Pinpoint the cell where the given text exists, returning its (x, y) midpoint coordinate. 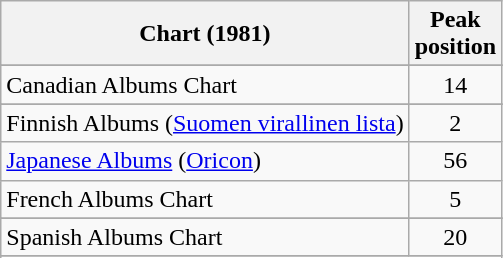
Japanese Albums (Oricon) (205, 161)
Peakposition (455, 34)
Finnish Albums (Suomen virallinen lista) (205, 123)
5 (455, 199)
20 (455, 237)
Canadian Albums Chart (205, 85)
14 (455, 85)
Spanish Albums Chart (205, 237)
Chart (1981) (205, 34)
56 (455, 161)
2 (455, 123)
French Albums Chart (205, 199)
